Return the (x, y) coordinate for the center point of the cell that contains the specified text.  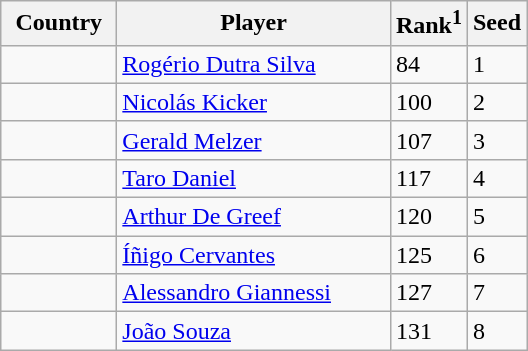
Player (254, 24)
84 (428, 64)
7 (496, 293)
Country (59, 24)
3 (496, 140)
Arthur De Greef (254, 217)
Rank1 (428, 24)
Íñigo Cervantes (254, 255)
Taro Daniel (254, 178)
131 (428, 331)
4 (496, 178)
2 (496, 102)
Alessandro Giannessi (254, 293)
125 (428, 255)
Gerald Melzer (254, 140)
107 (428, 140)
117 (428, 178)
5 (496, 217)
6 (496, 255)
127 (428, 293)
8 (496, 331)
João Souza (254, 331)
120 (428, 217)
Nicolás Kicker (254, 102)
Rogério Dutra Silva (254, 64)
100 (428, 102)
1 (496, 64)
Seed (496, 24)
